From the cell containing the given text, extract its center point as [x, y] coordinate. 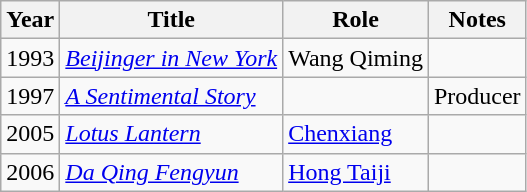
Chenxiang [356, 134]
Da Qing Fengyun [172, 172]
2006 [30, 172]
1997 [30, 96]
2005 [30, 134]
1993 [30, 58]
Wang Qiming [356, 58]
Producer [477, 96]
Lotus Lantern [172, 134]
Hong Taiji [356, 172]
Notes [477, 20]
Beijinger in New York [172, 58]
A Sentimental Story [172, 96]
Year [30, 20]
Role [356, 20]
Title [172, 20]
